Scan for the cell matching the given text and deliver its [X, Y] coordinate at center. 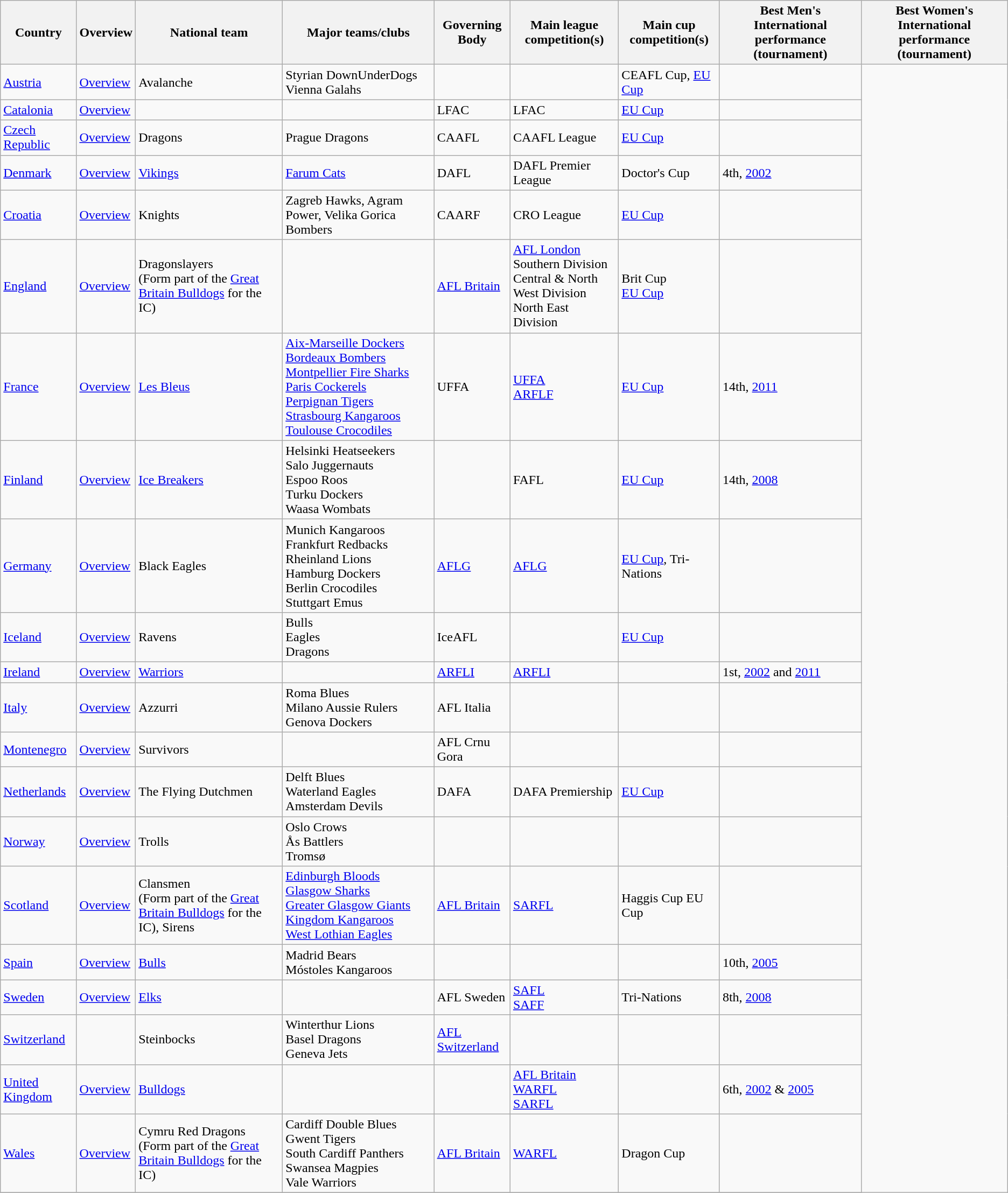
1st, 2002 and 2011 [790, 672]
Zagreb Hawks, Agram Power, Velika Gorica Bombers [359, 215]
Ravens [209, 637]
The Flying Dutchmen [209, 792]
Les Bleus [209, 387]
AFL Italia [472, 707]
14th, 2011 [790, 387]
Doctor's Cup [669, 172]
Dragons [209, 138]
Dragon Cup [669, 1153]
Main league competition(s) [564, 32]
Tri-Nations [669, 997]
SARFL [564, 906]
Italy [39, 707]
Vikings [209, 172]
EU Cup, Tri-Nations [669, 565]
CAARF [472, 215]
Best Men's International performance (tournament) [790, 32]
Czech Republic [39, 138]
Cymru Red Dragons(Form part of the Great Britain Bulldogs for the IC) [209, 1153]
National team [209, 32]
Country [39, 32]
4th, 2002 [790, 172]
CAAFL [472, 138]
France [39, 387]
Spain [39, 963]
Bulls [209, 963]
Ireland [39, 672]
Brit CupEU Cup [669, 286]
Governing Body [472, 32]
Netherlands [39, 792]
Clansmen(Form part of the Great Britain Bulldogs for the IC), Sirens [209, 906]
WARFL [564, 1153]
Steinbocks [209, 1040]
Warriors [209, 672]
AFL Switzerland [472, 1040]
Montenegro [39, 749]
DAFL Premier League [564, 172]
AFL Sweden [472, 997]
Catalonia [39, 110]
Sweden [39, 997]
Austria [39, 82]
Oslo CrowsÅs BattlersTromsø [359, 841]
AFL LondonSouthern DivisionCentral & North West DivisionNorth East Division [564, 286]
Prague Dragons [359, 138]
AFL Crnu Gora [472, 749]
UFFAARFLF [564, 387]
Roma BluesMilano Aussie RulersGenova Dockers [359, 707]
Germany [39, 565]
Styrian DownUnderDogsVienna Galahs [359, 82]
Edinburgh BloodsGlasgow SharksGreater Glasgow GiantsKingdom KangaroosWest Lothian Eagles [359, 906]
Elks [209, 997]
Cardiff Double Blues Gwent Tigers South Cardiff Panthers Swansea MagpiesVale Warriors [359, 1153]
IceAFL [472, 637]
Bulldogs [209, 1089]
Wales [39, 1153]
DAFA Premiership [564, 792]
DAFA [472, 792]
Iceland [39, 637]
Winterthur LionsBasel DragonsGeneva Jets [359, 1040]
Aix-Marseille DockersBordeaux Bombers Montpellier Fire SharksParis CockerelsPerpignan TigersStrasbourg KangaroosToulouse Crocodiles [359, 387]
Trolls [209, 841]
Black Eagles [209, 565]
6th, 2002 & 2005 [790, 1089]
Switzerland [39, 1040]
Munich KangaroosFrankfurt RedbacksRheinland LionsHamburg DockersBerlin CrocodilesStuttgart Emus [359, 565]
Ice Breakers [209, 480]
Farum Cats [359, 172]
Finland [39, 480]
Scotland [39, 906]
United Kingdom [39, 1089]
Denmark [39, 172]
CAAFL League [564, 138]
Haggis Cup EU Cup [669, 906]
AFL Britain WARFL SARFL [564, 1089]
Delft BluesWaterland Eagles Amsterdam Devils [359, 792]
Norway [39, 841]
UFFA [472, 387]
CEAFL Cup, EU Cup [669, 82]
Major teams/clubs [359, 32]
8th, 2008 [790, 997]
Madrid BearsMóstoles Kangaroos [359, 963]
DAFL [472, 172]
SAFLSAFF [564, 997]
Knights [209, 215]
Dragonslayers(Form part of the Great Britain Bulldogs for the IC) [209, 286]
CRO League [564, 215]
14th, 2008 [790, 480]
Azzurri [209, 707]
Survivors [209, 749]
10th, 2005 [790, 963]
Croatia [39, 215]
Main cup competition(s) [669, 32]
Best Women's International performance (tournament) [934, 32]
Avalanche [209, 82]
BullsEaglesDragons [359, 637]
England [39, 286]
Helsinki HeatseekersSalo JuggernautsEspoo RoosTurku DockersWaasa Wombats [359, 480]
FAFL [564, 480]
